Pinpoint the cell where the given text exists, returning its [X, Y] midpoint coordinate. 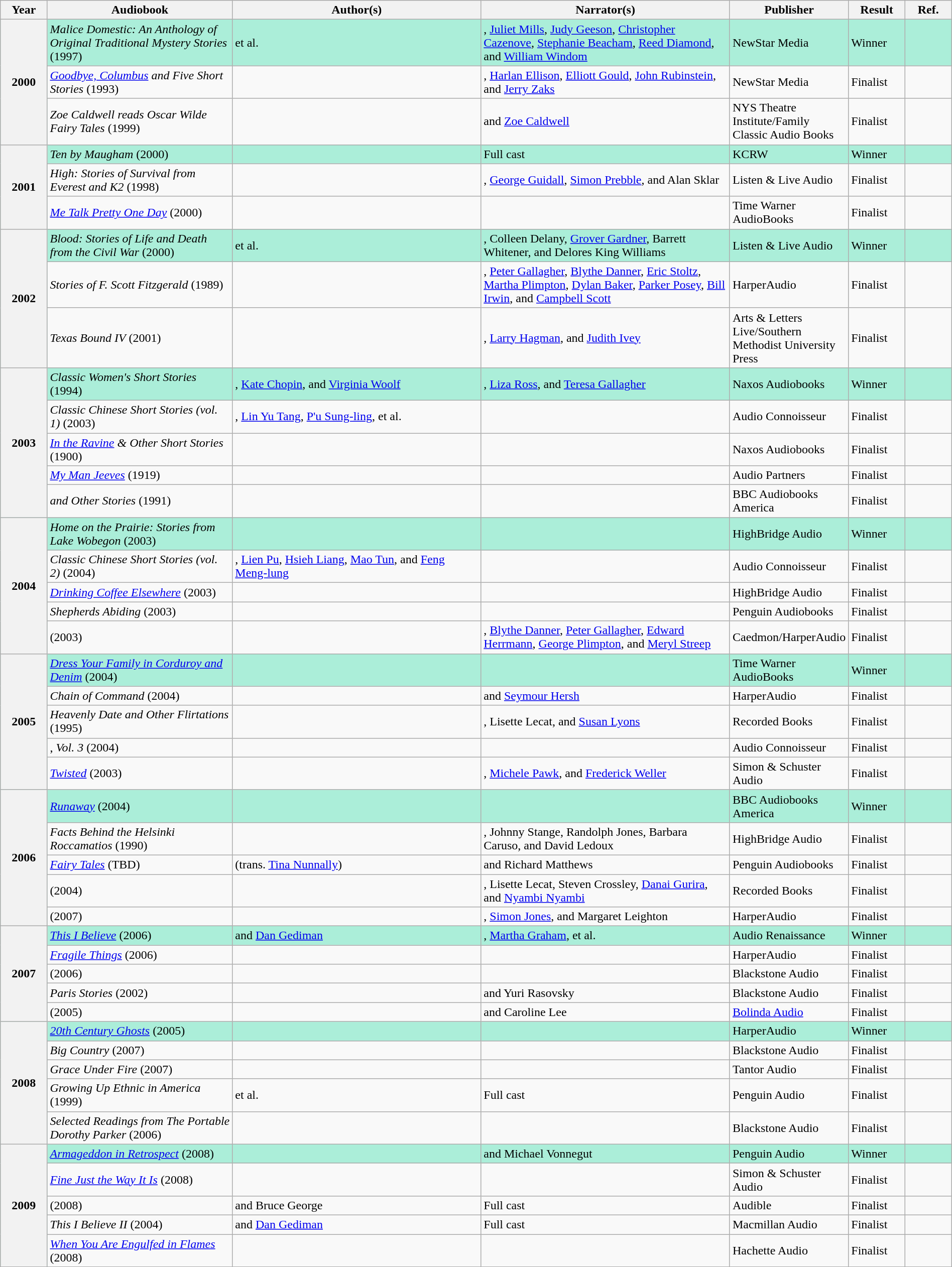
and Michael Vonnegut [606, 1154]
2002 [24, 298]
Fairy Tales (TBD) [140, 864]
Author(s) [356, 10]
My Man Jeeves (1919) [140, 475]
, Lisette Lecat, Steven Crossley, Danai Gurira, and Nyambi Nyambi [606, 891]
and Bruce George [356, 1205]
Dress Your Family in Corduroy and Denim (2004) [140, 670]
Texas Bound IV (2001) [140, 337]
, Johnny Stange, Randolph Jones, Barbara Caruso, and David Ledoux [606, 838]
, Martha Graham, et al. [606, 936]
Twisted (2003) [140, 773]
2005 [24, 722]
Heavenly Date and Other Flirtations (1995) [140, 722]
, Lin Yu Tang, P'u Sung-ling, et al. [356, 417]
and Richard Matthews [606, 864]
In the Ravine & Other Short Stories (1900) [140, 449]
and Seymour Hersh [606, 696]
, Simon Jones, and Margaret Leighton [606, 917]
Home on the Prairie: Stories from Lake Wobegon (2003) [140, 534]
2003 [24, 442]
Result [877, 10]
(2008) [140, 1205]
Ref. [928, 10]
This I Believe II (2004) [140, 1224]
Audio Renaissance [789, 936]
2004 [24, 585]
, Blythe Danner, Peter Gallagher, Edward Herrmann, George Plimpton, and Meryl Streep [606, 638]
, Vol. 3 (2004) [140, 747]
, Lien Pu, Hsieh Liang, Mao Tun, and Feng Meng-lung [356, 566]
, Kate Chopin, and Virginia Woolf [356, 384]
(2005) [140, 1012]
Armageddon in Retrospect (2008) [140, 1154]
Chain of Command (2004) [140, 696]
Selected Readings from The Portable Dorothy Parker (2006) [140, 1127]
Year [24, 10]
Fine Just the Way It Is (2008) [140, 1180]
Caedmon/HarperAudio [789, 638]
Blood: Stories of Life and Death from the Civil War (2000) [140, 245]
2009 [24, 1205]
, Colleen Delany, Grover Gardner, Barrett Whitener, and Delores King Williams [606, 245]
Ten by Maugham (2000) [140, 154]
High: Stories of Survival from Everest and K2 (1998) [140, 180]
2008 [24, 1083]
Malice Domestic: An Anthology of Original Traditional Mystery Stories (1997) [140, 43]
, Larry Hagman, and Judith Ivey [606, 337]
2006 [24, 857]
NYS Theatre Institute/Family Classic Audio Books [789, 121]
Hachette Audio [789, 1250]
Growing Up Ethnic in America (1999) [140, 1095]
Drinking Coffee Elsewhere (2003) [140, 592]
, Lisette Lecat, and Susan Lyons [606, 722]
Classic Chinese Short Stories (vol. 2) (2004) [140, 566]
(2004) [140, 891]
and Other Stories (1991) [140, 501]
Fragile Things (2006) [140, 955]
, George Guidall, Simon Prebble, and Alan Sklar [606, 180]
(2006) [140, 974]
Arts & Letters Live/Southern Methodist University Press [789, 337]
, Michele Pawk, and Frederick Weller [606, 773]
Shepherds Abiding (2003) [140, 611]
Audiobook [140, 10]
, Harlan Ellison, Elliott Gould, John Rubinstein, and Jerry Zaks [606, 82]
Goodbye, Columbus and Five Short Stories (1993) [140, 82]
Paris Stories (2002) [140, 993]
and Caroline Lee [606, 1012]
Grace Under Fire (2007) [140, 1069]
Zoe Caldwell reads Oscar Wilde Fairy Tales (1999) [140, 121]
, Peter Gallagher, Blythe Danner, Eric Stoltz, Martha Plimpton, Dylan Baker, Parker Posey, Bill Irwin, and Campbell Scott [606, 285]
Bolinda Audio [789, 1012]
Tantor Audio [789, 1069]
KCRW [789, 154]
Me Talk Pretty One Day (2000) [140, 213]
When You Are Engulfed in Flames (2008) [140, 1250]
2007 [24, 974]
2000 [24, 82]
Big Country (2007) [140, 1050]
Stories of F. Scott Fitzgerald (1989) [140, 285]
Publisher [789, 10]
, Liza Ross, and Teresa Gallagher [606, 384]
This I Believe (2006) [140, 936]
2001 [24, 187]
Classic Women's Short Stories (1994) [140, 384]
(2003) [140, 638]
Runaway (2004) [140, 806]
20th Century Ghosts (2005) [140, 1031]
Audible [789, 1205]
Facts Behind the Helsinki Roccamatios (1990) [140, 838]
Audio Partners [789, 475]
Classic Chinese Short Stories (vol. 1) (2003) [140, 417]
Narrator(s) [606, 10]
and Yuri Rasovsky [606, 993]
and Zoe Caldwell [606, 121]
(trans. Tina Nunnally) [356, 864]
Macmillan Audio [789, 1224]
(2007) [140, 917]
, Juliet Mills, Judy Geeson, Christopher Cazenove, Stephanie Beacham, Reed Diamond, and William Windom [606, 43]
